Determine the [x, y] coordinate at the center of the cell enclosing the given text.  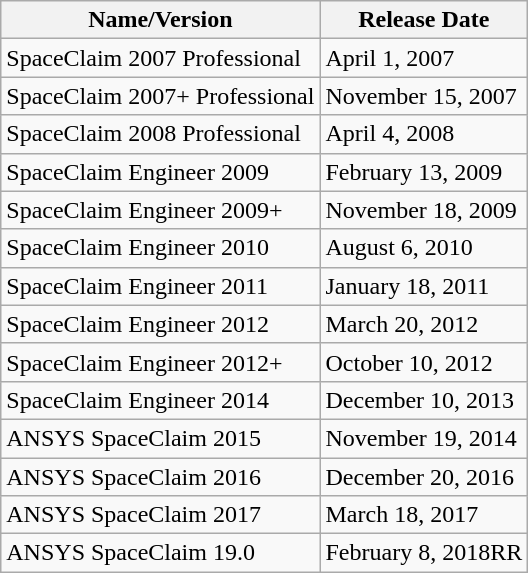
Name/Version [160, 20]
SpaceClaim Engineer 2012 [160, 324]
SpaceClaim Engineer 2011 [160, 286]
Release Date [424, 20]
February 13, 2009 [424, 172]
December 10, 2013 [424, 400]
November 15, 2007 [424, 96]
ANSYS SpaceClaim 2015 [160, 438]
November 19, 2014 [424, 438]
SpaceClaim Engineer 2009 [160, 172]
ANSYS SpaceClaim 2017 [160, 515]
March 18, 2017 [424, 515]
February 8, 2018RR [424, 553]
August 6, 2010 [424, 248]
ANSYS SpaceClaim 2016 [160, 477]
April 1, 2007 [424, 58]
SpaceClaim Engineer 2009+ [160, 210]
SpaceClaim Engineer 2010 [160, 248]
SpaceClaim Engineer 2012+ [160, 362]
March 20, 2012 [424, 324]
ANSYS SpaceClaim 19.0 [160, 553]
April 4, 2008 [424, 134]
SpaceClaim Engineer 2014 [160, 400]
SpaceClaim 2007+ Professional [160, 96]
SpaceClaim 2007 Professional [160, 58]
December 20, 2016 [424, 477]
SpaceClaim 2008 Professional [160, 134]
October 10, 2012 [424, 362]
November 18, 2009 [424, 210]
January 18, 2011 [424, 286]
